Detect which cell encompasses the target text, then output its (X, Y) center coordinate. 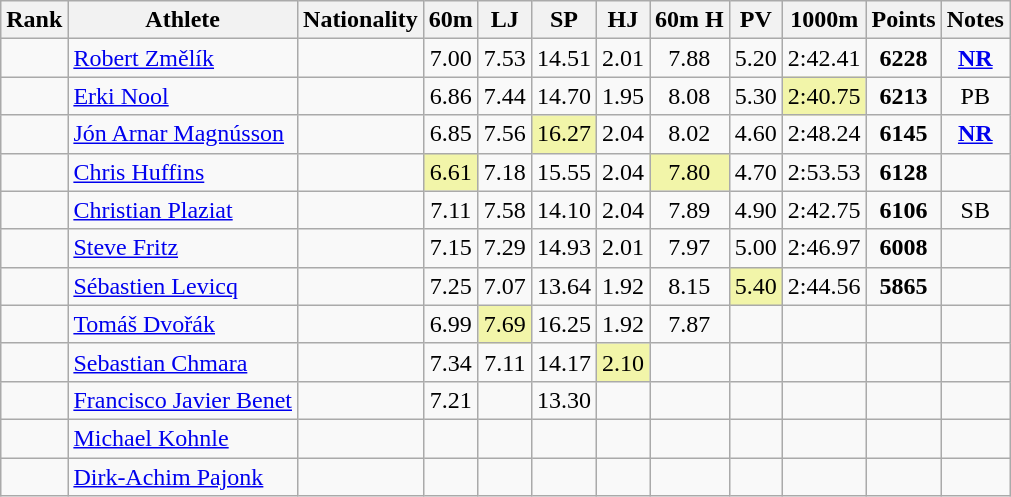
7.89 (690, 210)
7.21 (450, 400)
7.15 (450, 248)
Notes (975, 20)
7.87 (690, 324)
14.70 (564, 96)
Tomáš Dvořák (183, 324)
7.88 (690, 58)
7.25 (450, 286)
16.27 (564, 134)
Michael Kohnle (183, 438)
Erki Nool (183, 96)
7.00 (450, 58)
4.60 (756, 134)
SB (975, 210)
7.69 (504, 324)
7.53 (504, 58)
6.86 (450, 96)
4.90 (756, 210)
LJ (504, 20)
6213 (904, 96)
4.70 (756, 172)
6106 (904, 210)
7.80 (690, 172)
8.08 (690, 96)
2:46.97 (824, 248)
2.10 (622, 362)
15.55 (564, 172)
Jón Arnar Magnússon (183, 134)
5.30 (756, 96)
Christian Plaziat (183, 210)
2:42.75 (824, 210)
Dirk-Achim Pajonk (183, 477)
Sébastien Levicq (183, 286)
HJ (622, 20)
13.64 (564, 286)
2:53.53 (824, 172)
7.97 (690, 248)
7.34 (450, 362)
Nationality (361, 20)
2:44.56 (824, 286)
14.17 (564, 362)
Rank (34, 20)
5.40 (756, 286)
Francisco Javier Benet (183, 400)
1000m (824, 20)
7.56 (504, 134)
14.51 (564, 58)
13.30 (564, 400)
PB (975, 96)
5865 (904, 286)
6008 (904, 248)
7.07 (504, 286)
Points (904, 20)
Athlete (183, 20)
6.61 (450, 172)
14.93 (564, 248)
6128 (904, 172)
SP (564, 20)
7.18 (504, 172)
7.29 (504, 248)
2:48.24 (824, 134)
1.95 (622, 96)
16.25 (564, 324)
8.15 (690, 286)
2:40.75 (824, 96)
5.00 (756, 248)
Steve Fritz (183, 248)
Sebastian Chmara (183, 362)
6145 (904, 134)
7.44 (504, 96)
PV (756, 20)
8.02 (690, 134)
7.58 (504, 210)
2:42.41 (824, 58)
60m (450, 20)
6228 (904, 58)
5.20 (756, 58)
6.85 (450, 134)
6.99 (450, 324)
Robert Změlík (183, 58)
Chris Huffins (183, 172)
60m H (690, 20)
14.10 (564, 210)
